Return [x, y] of the center of cell containing provided text 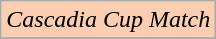
Cascadia Cup Match [108, 20]
